Output the [X, Y] coordinate of the center of the cell containing the given text.  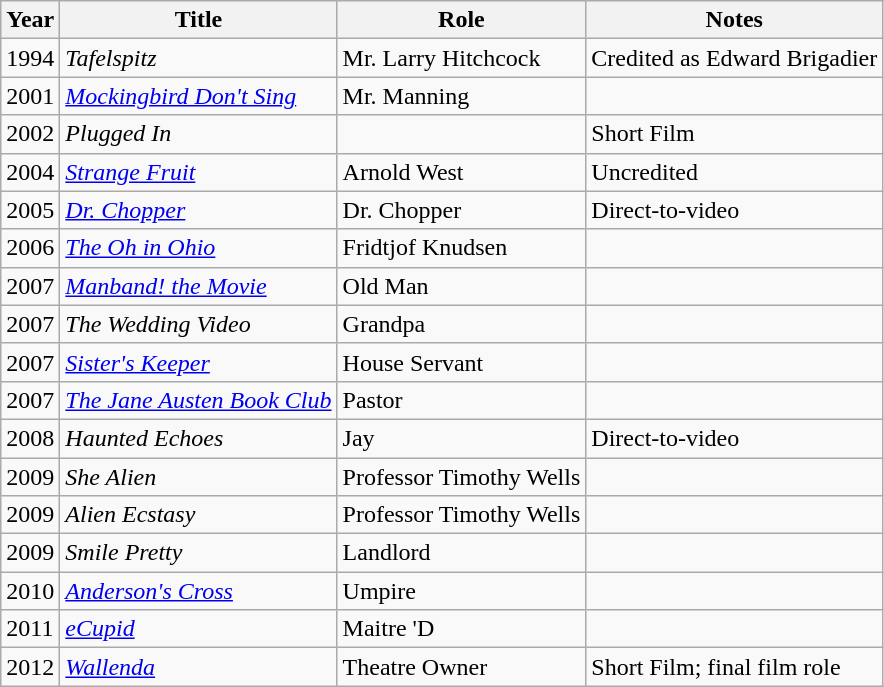
The Jane Austen Book Club [198, 400]
Uncredited [734, 172]
Plugged In [198, 134]
The Oh in Ohio [198, 248]
Mr. Larry Hitchcock [462, 58]
Pastor [462, 400]
Jay [462, 438]
Strange Fruit [198, 172]
House Servant [462, 362]
eCupid [198, 629]
Sister's Keeper [198, 362]
2002 [30, 134]
Tafelspitz [198, 58]
Old Man [462, 286]
Grandpa [462, 324]
Notes [734, 20]
2011 [30, 629]
2008 [30, 438]
Fridtjof Knudsen [462, 248]
Credited as Edward Brigadier [734, 58]
Maitre 'D [462, 629]
2006 [30, 248]
Landlord [462, 553]
1994 [30, 58]
2004 [30, 172]
Haunted Echoes [198, 438]
Short Film [734, 134]
2010 [30, 591]
Alien Ecstasy [198, 515]
Anderson's Cross [198, 591]
Year [30, 20]
Mockingbird Don't Sing [198, 96]
Manband! the Movie [198, 286]
Theatre Owner [462, 667]
2005 [30, 210]
Arnold West [462, 172]
The Wedding Video [198, 324]
Role [462, 20]
Wallenda [198, 667]
Umpire [462, 591]
Title [198, 20]
Mr. Manning [462, 96]
2012 [30, 667]
She Alien [198, 477]
Short Film; final film role [734, 667]
Smile Pretty [198, 553]
2001 [30, 96]
